Provide the [x, y] coordinate of the cell's center where the given text is located.  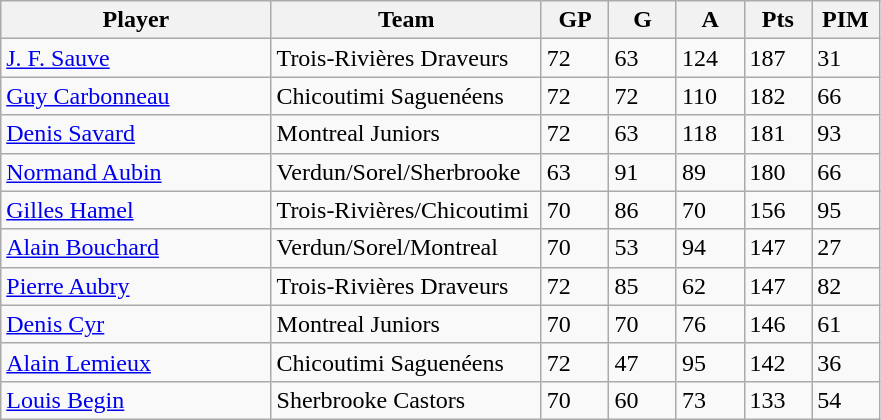
Louis Begin [136, 400]
Team [406, 20]
36 [846, 362]
Player [136, 20]
PIM [846, 20]
146 [778, 324]
Sherbrooke Castors [406, 400]
94 [710, 248]
124 [710, 58]
73 [710, 400]
180 [778, 172]
G [643, 20]
181 [778, 134]
31 [846, 58]
60 [643, 400]
89 [710, 172]
187 [778, 58]
Gilles Hamel [136, 210]
Alain Lemieux [136, 362]
Verdun/Sorel/Sherbrooke [406, 172]
85 [643, 286]
93 [846, 134]
61 [846, 324]
86 [643, 210]
A [710, 20]
Pierre Aubry [136, 286]
182 [778, 96]
Verdun/Sorel/Montreal [406, 248]
76 [710, 324]
142 [778, 362]
Denis Cyr [136, 324]
62 [710, 286]
110 [710, 96]
Alain Bouchard [136, 248]
Normand Aubin [136, 172]
53 [643, 248]
Pts [778, 20]
Denis Savard [136, 134]
47 [643, 362]
Guy Carbonneau [136, 96]
GP [575, 20]
118 [710, 134]
133 [778, 400]
J. F. Sauve [136, 58]
82 [846, 286]
54 [846, 400]
27 [846, 248]
156 [778, 210]
Trois-Rivières/Chicoutimi [406, 210]
91 [643, 172]
